Return the (x, y) coordinate for the center point of the cell that contains the specified text.  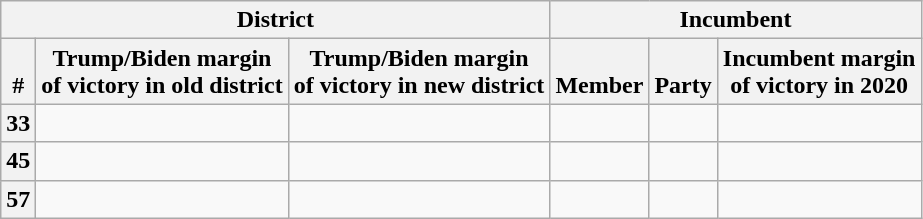
45 (18, 161)
Party (683, 72)
Trump/Biden marginof victory in new district (419, 72)
33 (18, 123)
District (276, 20)
Incumbent (736, 20)
Incumbent marginof victory in 2020 (819, 72)
Trump/Biden marginof victory in old district (162, 72)
# (18, 72)
Member (600, 72)
57 (18, 199)
